Capture the cell that displays the provided text and extract its (X, Y) central coordinate. 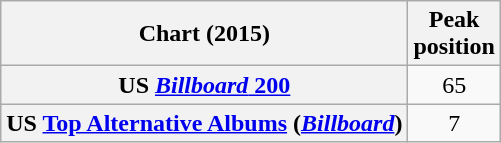
7 (454, 123)
US Top Alternative Albums (Billboard) (204, 123)
Chart (2015) (204, 34)
65 (454, 85)
US Billboard 200 (204, 85)
Peakposition (454, 34)
